Scan for the cell matching the given text and deliver its (X, Y) coordinate at center. 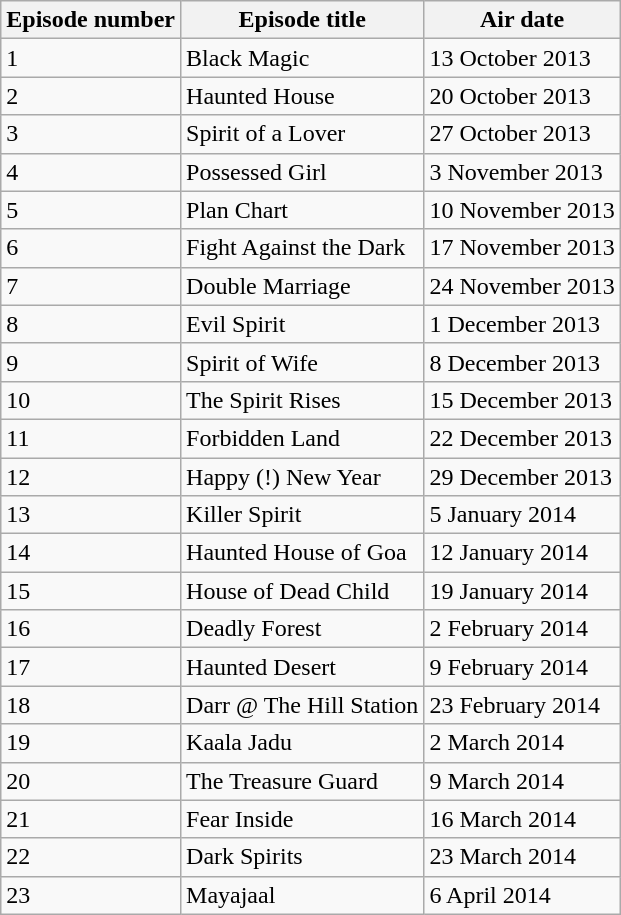
20 October 2013 (522, 96)
Haunted Desert (302, 667)
The Treasure Guard (302, 781)
Spirit of a Lover (302, 134)
Deadly Forest (302, 629)
12 January 2014 (522, 553)
3 (91, 134)
22 December 2013 (522, 438)
2 (91, 96)
Black Magic (302, 58)
21 (91, 819)
14 (91, 553)
Plan Chart (302, 210)
Forbidden Land (302, 438)
4 (91, 172)
6 April 2014 (522, 895)
House of Dead Child (302, 591)
Kaala Jadu (302, 743)
18 (91, 705)
19 January 2014 (522, 591)
Evil Spirit (302, 324)
9 February 2014 (522, 667)
Possessed Girl (302, 172)
17 (91, 667)
16 (91, 629)
Dark Spirits (302, 857)
1 (91, 58)
Killer Spirit (302, 515)
Episode title (302, 20)
8 December 2013 (522, 362)
Episode number (91, 20)
7 (91, 286)
8 (91, 324)
11 (91, 438)
9 March 2014 (522, 781)
29 December 2013 (522, 477)
19 (91, 743)
5 (91, 210)
Happy (!) New Year (302, 477)
2 February 2014 (522, 629)
24 November 2013 (522, 286)
15 December 2013 (522, 400)
Haunted House of Goa (302, 553)
13 October 2013 (522, 58)
Haunted House (302, 96)
Double Marriage (302, 286)
Spirit of Wife (302, 362)
2 March 2014 (522, 743)
23 March 2014 (522, 857)
12 (91, 477)
Air date (522, 20)
Darr @ The Hill Station (302, 705)
The Spirit Rises (302, 400)
Fear Inside (302, 819)
1 December 2013 (522, 324)
Fight Against the Dark (302, 248)
16 March 2014 (522, 819)
23 (91, 895)
17 November 2013 (522, 248)
23 February 2014 (522, 705)
20 (91, 781)
15 (91, 591)
6 (91, 248)
3 November 2013 (522, 172)
5 January 2014 (522, 515)
9 (91, 362)
10 November 2013 (522, 210)
27 October 2013 (522, 134)
10 (91, 400)
22 (91, 857)
Mayajaal (302, 895)
13 (91, 515)
